Provide the [x, y] coordinate of the cell's center where the given text is located.  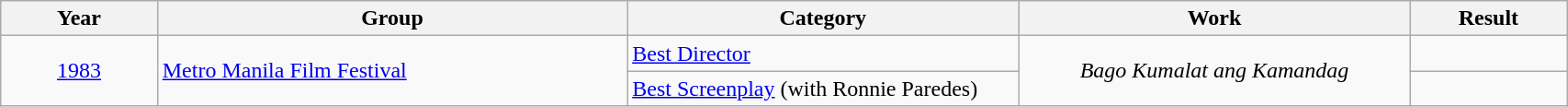
Best Director [823, 53]
Work [1214, 18]
Category [823, 18]
Year [79, 18]
Bago Kumalat ang Kamandag [1214, 71]
Best Screenplay (with Ronnie Paredes) [823, 89]
Group [391, 18]
Result [1488, 18]
Metro Manila Film Festival [391, 71]
1983 [79, 71]
